Pinpoint the cell where the given text exists, returning its (x, y) midpoint coordinate. 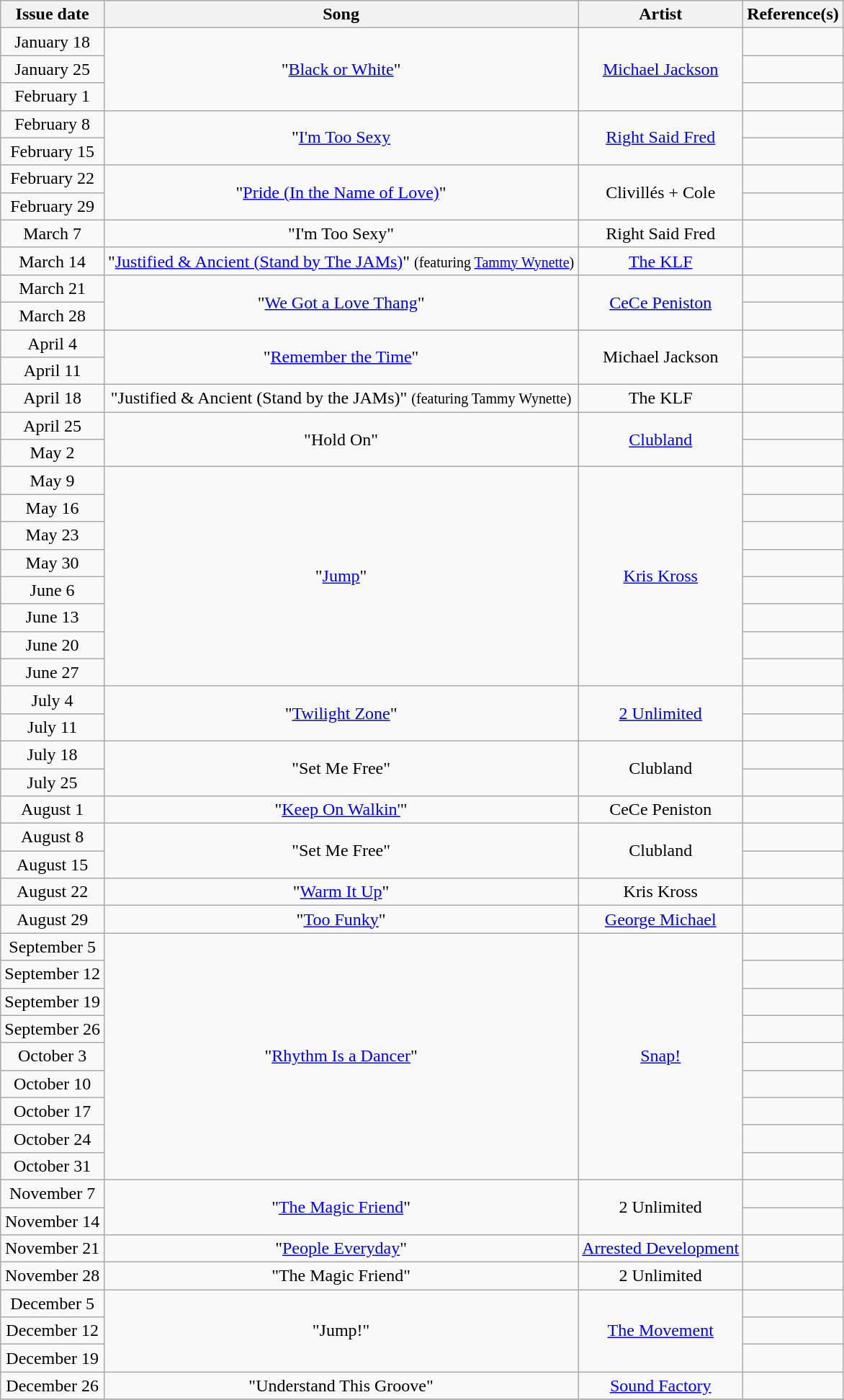
Clivillés + Cole (661, 192)
August 15 (53, 865)
March 7 (53, 233)
October 3 (53, 1056)
April 25 (53, 426)
July 25 (53, 782)
October 24 (53, 1138)
September 26 (53, 1029)
August 1 (53, 810)
"Justified & Ancient (Stand by The JAMs)" (featuring Tammy Wynette) (341, 261)
March 28 (53, 316)
August 22 (53, 892)
April 18 (53, 398)
May 2 (53, 453)
November 7 (53, 1193)
"Jump" (341, 576)
February 1 (53, 97)
"People Everyday" (341, 1249)
"Justified & Ancient (Stand by the JAMs)" (featuring Tammy Wynette) (341, 398)
July 18 (53, 754)
November 21 (53, 1249)
April 4 (53, 344)
May 9 (53, 481)
December 5 (53, 1303)
January 25 (53, 69)
March 21 (53, 288)
May 23 (53, 535)
Snap! (661, 1056)
March 14 (53, 261)
Reference(s) (794, 14)
"I'm Too Sexy (341, 138)
"Pride (In the Name of Love)" (341, 192)
April 11 (53, 371)
September 5 (53, 947)
October 10 (53, 1084)
June 13 (53, 617)
July 4 (53, 700)
Song (341, 14)
August 8 (53, 837)
"Remember the Time" (341, 357)
October 17 (53, 1111)
December 12 (53, 1331)
"I'm Too Sexy" (341, 233)
May 16 (53, 508)
"Rhythm Is a Dancer" (341, 1056)
George Michael (661, 919)
Artist (661, 14)
Issue date (53, 14)
"We Got a Love Thang" (341, 302)
September 19 (53, 1002)
February 15 (53, 151)
The Movement (661, 1331)
August 29 (53, 919)
"Understand This Groove" (341, 1386)
September 12 (53, 974)
October 31 (53, 1166)
July 11 (53, 727)
"Keep On Walkin'" (341, 810)
"Jump!" (341, 1331)
Sound Factory (661, 1386)
"Warm It Up" (341, 892)
November 14 (53, 1221)
December 26 (53, 1386)
June 6 (53, 590)
February 8 (53, 124)
"Twilight Zone" (341, 713)
"Too Funky" (341, 919)
November 28 (53, 1276)
February 29 (53, 206)
Arrested Development (661, 1249)
June 27 (53, 672)
January 18 (53, 42)
December 19 (53, 1358)
June 20 (53, 645)
May 30 (53, 563)
February 22 (53, 179)
"Black or White" (341, 69)
"Hold On" (341, 440)
